Output the (X, Y) coordinate of the center of the cell containing the given text.  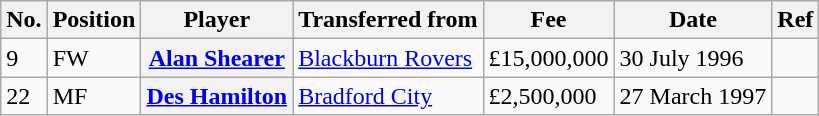
MF (94, 96)
22 (24, 96)
Date (693, 20)
Blackburn Rovers (388, 58)
£15,000,000 (548, 58)
Player (217, 20)
Des Hamilton (217, 96)
30 July 1996 (693, 58)
No. (24, 20)
£2,500,000 (548, 96)
Ref (796, 20)
Transferred from (388, 20)
27 March 1997 (693, 96)
Bradford City (388, 96)
Fee (548, 20)
9 (24, 58)
Alan Shearer (217, 58)
Position (94, 20)
FW (94, 58)
